Provide the [x, y] coordinate of the cell's center where the given text is located.  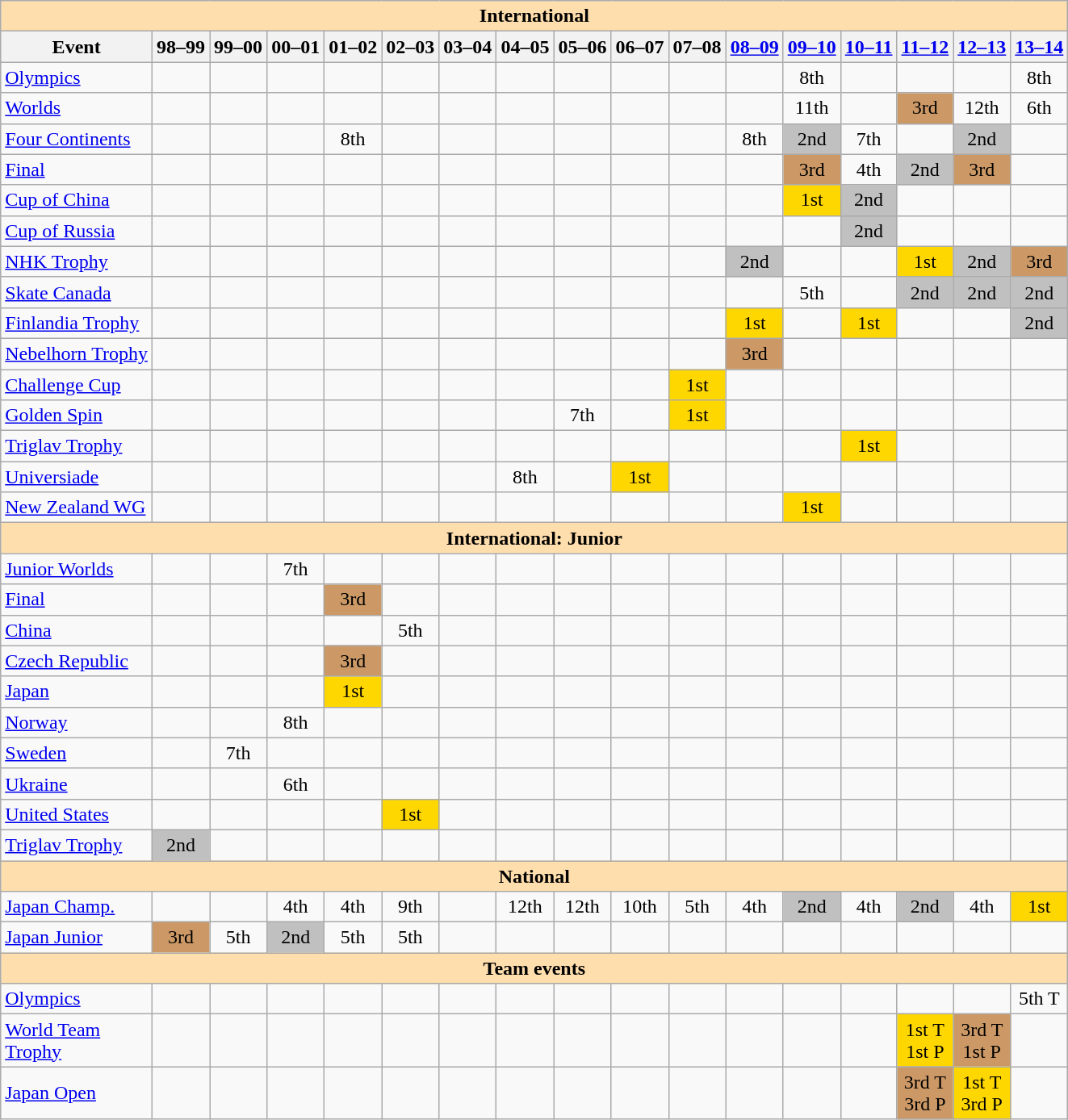
3rd T3rd P [925, 1093]
World TeamTrophy [77, 1041]
Team events [534, 968]
08–09 [754, 47]
12–13 [982, 47]
1st T3rd P [982, 1093]
NHK Trophy [77, 261]
3rd T1st P [982, 1041]
00–01 [295, 47]
04–05 [525, 47]
National [534, 876]
Nebelhorn Trophy [77, 353]
Japan [77, 692]
Worlds [77, 108]
Japan Champ. [77, 907]
Japan Open [77, 1093]
10th [639, 907]
07–08 [697, 47]
5th T [1040, 999]
1st T1st P [925, 1041]
Norway [77, 722]
International: Junior [534, 538]
10–11 [869, 47]
New Zealand WG [77, 508]
03–04 [468, 47]
Ukraine [77, 784]
02–03 [410, 47]
98–99 [181, 47]
09–10 [812, 47]
Four Continents [77, 139]
13–14 [1040, 47]
05–06 [583, 47]
06–07 [639, 47]
United States [77, 814]
Universiade [77, 477]
Japan Junior [77, 938]
01–02 [354, 47]
Challenge Cup [77, 385]
Golden Spin [77, 416]
Junior Worlds [77, 569]
China [77, 630]
11–12 [925, 47]
9th [410, 907]
Event [77, 47]
Cup of China [77, 200]
Sweden [77, 753]
Czech Republic [77, 661]
International [534, 16]
Cup of Russia [77, 231]
99–00 [239, 47]
11th [812, 108]
Skate Canada [77, 292]
Finlandia Trophy [77, 323]
